Capture the cell that displays the provided text and extract its (x, y) central coordinate. 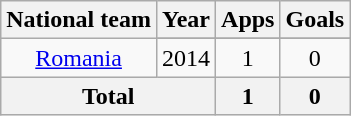
Goals (315, 20)
Total (108, 96)
National team (79, 20)
Romania (79, 58)
Year (186, 20)
Apps (248, 20)
2014 (186, 58)
